For the text-containing cell, return its midpoint in (x, y) coordinate format. 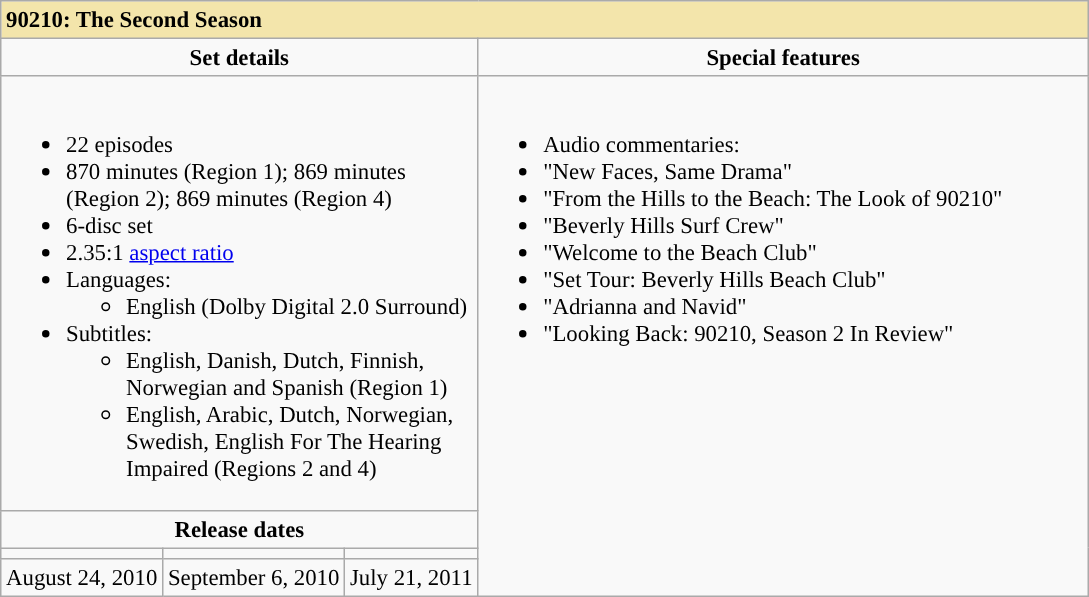
90210: The Second Season (545, 20)
August 24, 2010 (82, 577)
July 21, 2011 (412, 577)
Release dates (240, 529)
Special features (784, 58)
Set details (240, 58)
September 6, 2010 (254, 577)
